Search for the cell housing the specified text and yield its [x, y] center coordinate. 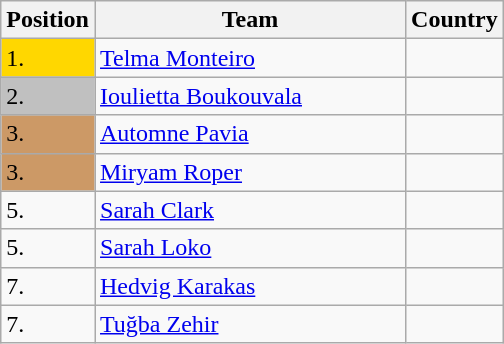
Position [48, 20]
Ioulietta Boukouvala [250, 96]
Miryam Roper [250, 172]
Hedvig Karakas [250, 286]
Country [455, 20]
Automne Pavia [250, 134]
Sarah Loko [250, 248]
Telma Monteiro [250, 58]
Sarah Clark [250, 210]
Team [250, 20]
2. [48, 96]
Tuğba Zehir [250, 324]
1. [48, 58]
